Scan for the cell matching the given text and deliver its (x, y) coordinate at center. 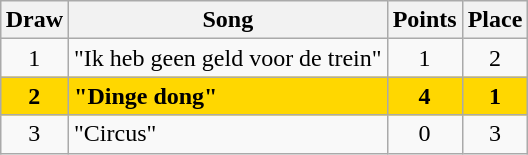
Place (495, 20)
Song (228, 20)
Points (424, 20)
"Dinge dong" (228, 96)
"Ik heb geen geld voor de trein" (228, 58)
"Circus" (228, 134)
0 (424, 134)
4 (424, 96)
Draw (34, 20)
